Locate the cell with the specified text and output its (X, Y) center coordinate. 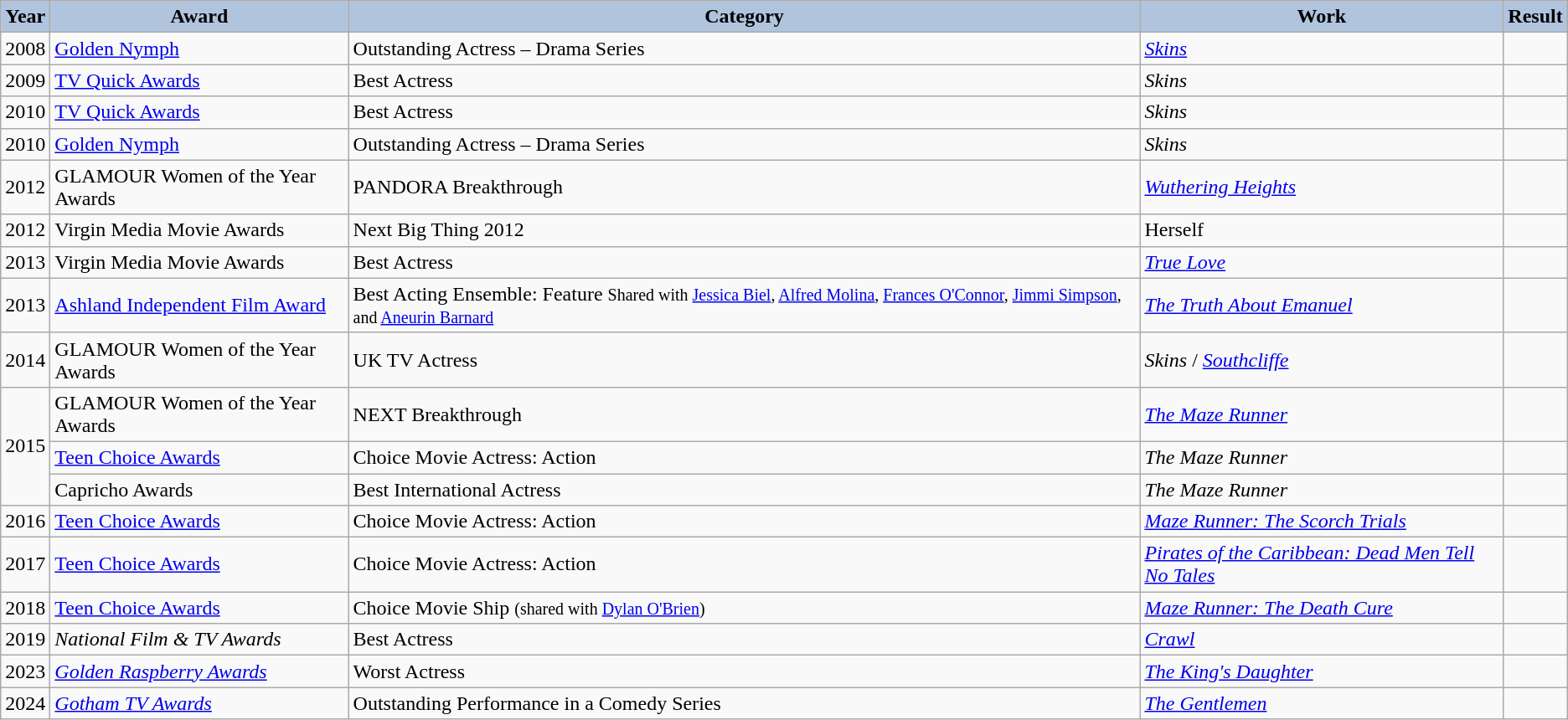
2024 (25, 703)
Golden Raspberry Awards (199, 671)
Best International Actress (744, 490)
The King's Daughter (1322, 671)
The Truth About Emanuel (1322, 305)
2023 (25, 671)
Maze Runner: The Scorch Trials (1322, 522)
UK TV Actress (744, 360)
Outstanding Performance in a Comedy Series (744, 703)
Next Big Thing 2012 (744, 230)
2016 (25, 522)
Work (1322, 17)
Herself (1322, 230)
National Film & TV Awards (199, 640)
Year (25, 17)
PANDORA Breakthrough (744, 188)
Worst Actress (744, 671)
Gotham TV Awards (199, 703)
2014 (25, 360)
Award (199, 17)
2018 (25, 608)
Capricho Awards (199, 490)
True Love (1322, 262)
Pirates of the Caribbean: Dead Men Tell No Tales (1322, 564)
NEXT Breakthrough (744, 414)
2017 (25, 564)
Choice Movie Ship (shared with Dylan O'Brien) (744, 608)
Best Acting Ensemble: Feature Shared with Jessica Biel, Alfred Molina, Frances O'Connor, Jimmi Simpson, and Aneurin Barnard (744, 305)
Result (1535, 17)
Skins / Southcliffe (1322, 360)
Wuthering Heights (1322, 188)
2009 (25, 80)
Ashland Independent Film Award (199, 305)
2008 (25, 49)
Maze Runner: The Death Cure (1322, 608)
2015 (25, 445)
2019 (25, 640)
The Gentlemen (1322, 703)
Category (744, 17)
Crawl (1322, 640)
